Pinpoint the cell where the given text exists, returning its [X, Y] midpoint coordinate. 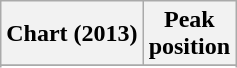
Peakposition [189, 34]
Chart (2013) [72, 34]
